For the text-containing cell, return its midpoint in (x, y) coordinate format. 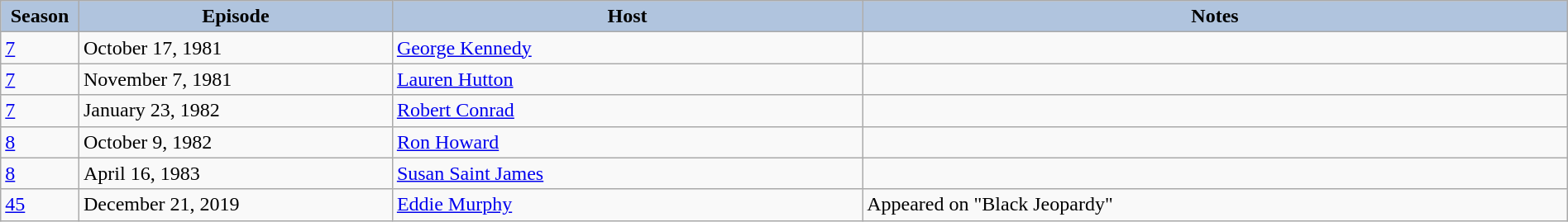
October 17, 1981 (235, 48)
Eddie Murphy (627, 205)
Lauren Hutton (627, 79)
October 9, 1982 (235, 142)
45 (40, 205)
Appeared on "Black Jeopardy" (1216, 205)
Ron Howard (627, 142)
Host (627, 17)
Notes (1216, 17)
December 21, 2019 (235, 205)
George Kennedy (627, 48)
Season (40, 17)
Robert Conrad (627, 111)
April 16, 1983 (235, 173)
November 7, 1981 (235, 79)
January 23, 1982 (235, 111)
Susan Saint James (627, 173)
Episode (235, 17)
